Capture the cell that displays the provided text and extract its [x, y] central coordinate. 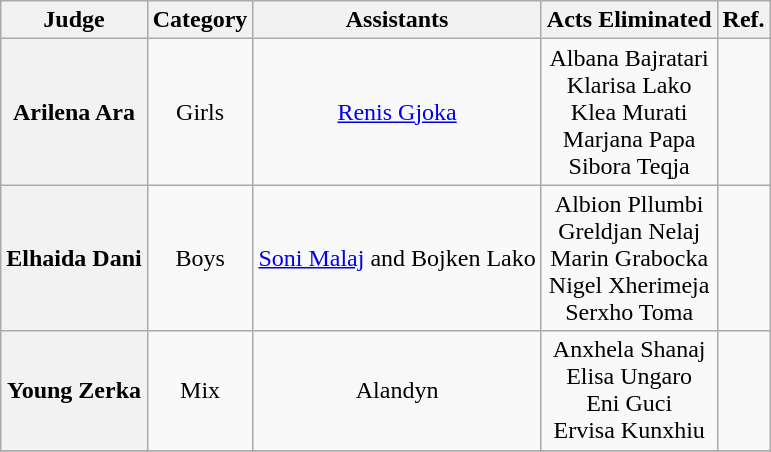
Ref. [744, 20]
Albana BajratariKlarisa LakoKlea MuratiMarjana PapaSibora Teqja [629, 112]
Mix [200, 390]
Soni Malaj and Bojken Lako [397, 258]
Category [200, 20]
Acts Eliminated [629, 20]
Judge [74, 20]
Young Zerka [74, 390]
Assistants [397, 20]
Elhaida Dani [74, 258]
Boys [200, 258]
Anxhela ShanajElisa UngaroEni GuciErvisa Kunxhiu [629, 390]
Alandyn [397, 390]
Arilena Ara [74, 112]
Albion PllumbiGreldjan NelajMarin GrabockaNigel XherimejaSerxho Toma [629, 258]
Girls [200, 112]
Renis Gjoka [397, 112]
